Return [x, y] of the center of cell containing provided text 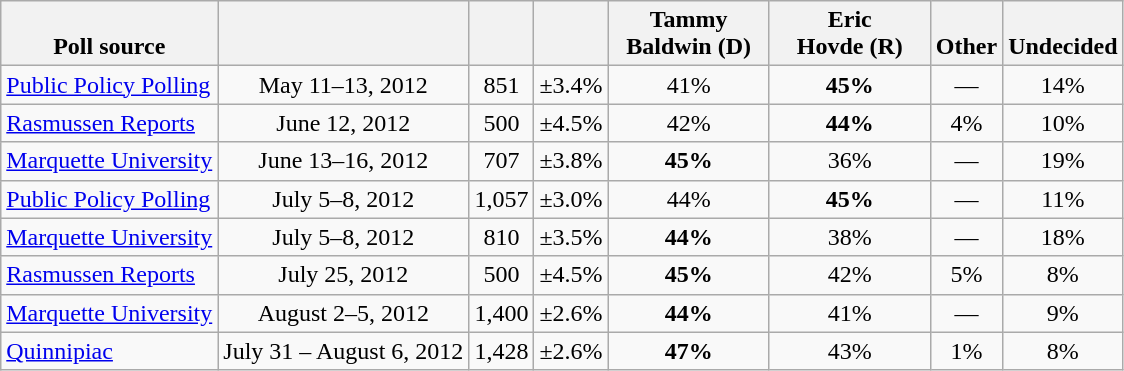
1,400 [502, 313]
9% [1063, 313]
5% [966, 275]
TammyBaldwin (D) [688, 34]
May 11–13, 2012 [344, 85]
±3.5% [571, 237]
851 [502, 85]
4% [966, 123]
June 12, 2012 [344, 123]
36% [850, 161]
July 25, 2012 [344, 275]
1% [966, 351]
707 [502, 161]
Undecided [1063, 34]
47% [688, 351]
11% [1063, 199]
810 [502, 237]
Quinnipiac [110, 351]
14% [1063, 85]
Other [966, 34]
1,428 [502, 351]
±3.0% [571, 199]
18% [1063, 237]
10% [1063, 123]
±3.8% [571, 161]
Poll source [110, 34]
38% [850, 237]
July 31 – August 6, 2012 [344, 351]
43% [850, 351]
June 13–16, 2012 [344, 161]
EricHovde (R) [850, 34]
19% [1063, 161]
August 2–5, 2012 [344, 313]
1,057 [502, 199]
±3.4% [571, 85]
